Determine the (X, Y) coordinate at the center of the cell enclosing the given text.  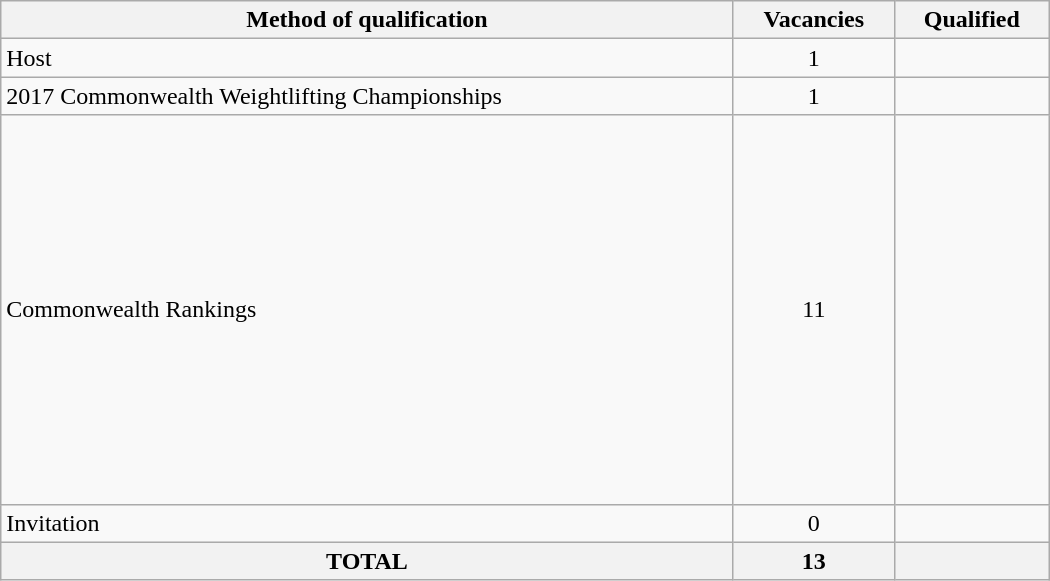
Vacancies (814, 20)
Qualified (972, 20)
TOTAL (367, 561)
11 (814, 310)
Host (367, 58)
2017 Commonwealth Weightlifting Championships (367, 96)
13 (814, 561)
Method of qualification (367, 20)
0 (814, 523)
Commonwealth Rankings (367, 310)
Invitation (367, 523)
